Extract the [X, Y] coordinate from the center of the cell holding the provided text.  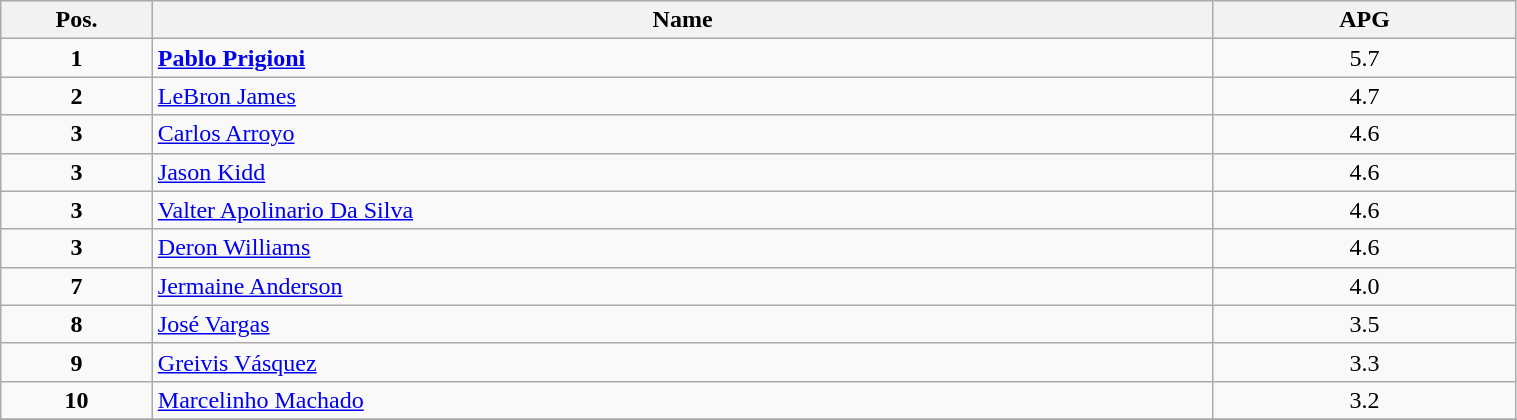
2 [77, 96]
Pablo Prigioni [682, 58]
4.0 [1364, 286]
LeBron James [682, 96]
Marcelinho Machado [682, 400]
Pos. [77, 20]
Valter Apolinario Da Silva [682, 210]
Carlos Arroyo [682, 134]
3.2 [1364, 400]
Jermaine Anderson [682, 286]
Deron Williams [682, 248]
APG [1364, 20]
José Vargas [682, 324]
Jason Kidd [682, 172]
7 [77, 286]
9 [77, 362]
10 [77, 400]
Greivis Vásquez [682, 362]
4.7 [1364, 96]
Name [682, 20]
3.5 [1364, 324]
3.3 [1364, 362]
1 [77, 58]
8 [77, 324]
5.7 [1364, 58]
